Scan for the cell matching the given text and deliver its (x, y) coordinate at center. 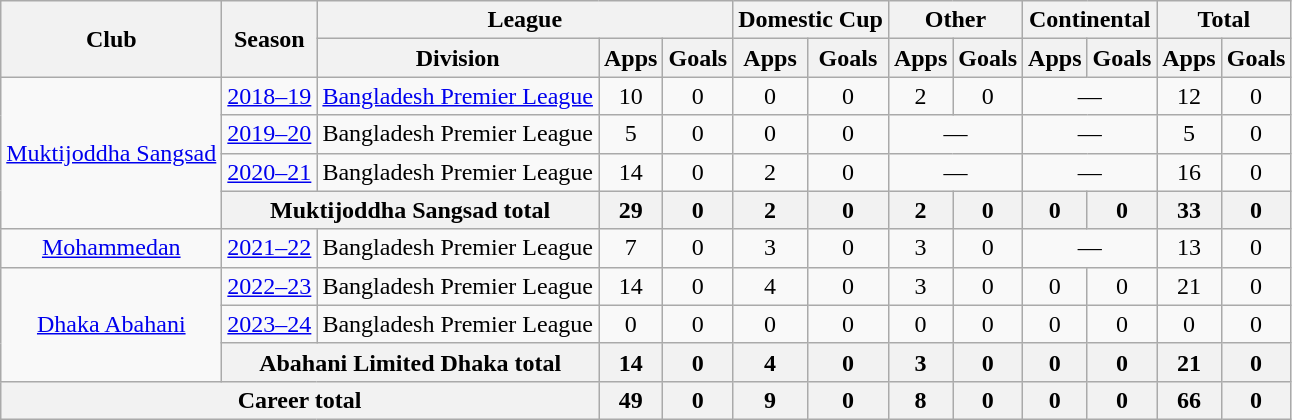
Career total (300, 400)
8 (920, 400)
2018–19 (270, 96)
Domestic Cup (811, 20)
2021–22 (270, 248)
Muktijoddha Sangsad (112, 153)
10 (630, 96)
Season (270, 39)
12 (1189, 96)
Other (955, 20)
49 (630, 400)
2023–24 (270, 324)
33 (1189, 210)
2022–23 (270, 286)
Mohammedan (112, 248)
Total (1224, 20)
13 (1189, 248)
2020–21 (270, 172)
Club (112, 39)
9 (770, 400)
Division (458, 58)
29 (630, 210)
Continental (1090, 20)
66 (1189, 400)
Abahani Limited Dhaka total (410, 362)
2019–20 (270, 134)
Dhaka Abahani (112, 324)
League (525, 20)
7 (630, 248)
Muktijoddha Sangsad total (410, 210)
16 (1189, 172)
